Find where the given text appears and provide that cell's center as [X, Y] coordinate. 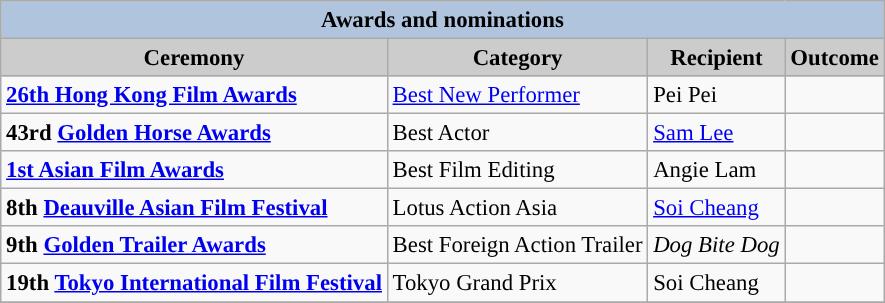
Lotus Action Asia [518, 208]
19th Tokyo International Film Festival [194, 283]
8th Deauville Asian Film Festival [194, 208]
Pei Pei [716, 95]
Best Film Editing [518, 170]
9th Golden Trailer Awards [194, 245]
Awards and nominations [442, 20]
Sam Lee [716, 133]
Best Foreign Action Trailer [518, 245]
Dog Bite Dog [716, 245]
Best New Performer [518, 95]
Best Actor [518, 133]
Tokyo Grand Prix [518, 283]
Recipient [716, 58]
Ceremony [194, 58]
Category [518, 58]
26th Hong Kong Film Awards [194, 95]
Outcome [834, 58]
Angie Lam [716, 170]
43rd Golden Horse Awards [194, 133]
1st Asian Film Awards [194, 170]
